Extract the (X, Y) coordinate from the center of the cell holding the provided text.  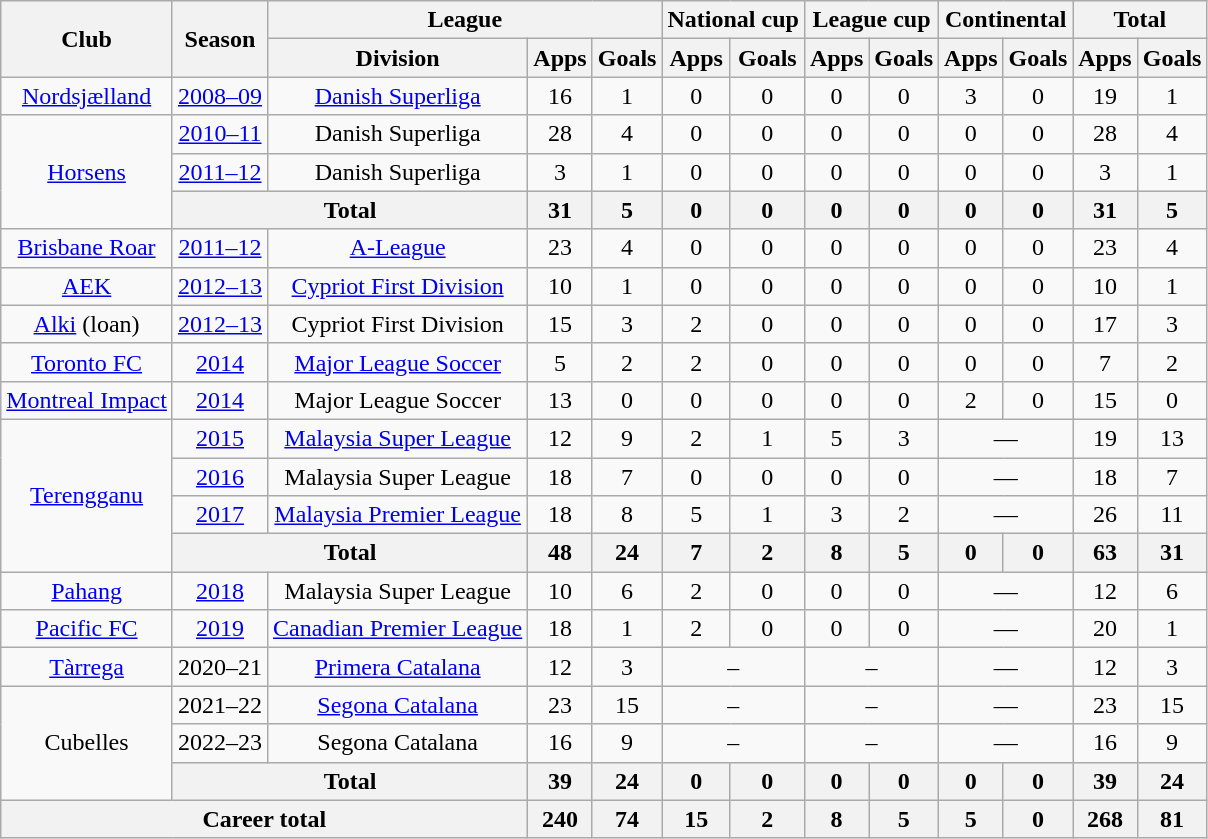
Tàrrega (87, 667)
Primera Catalana (397, 667)
240 (560, 819)
20 (1105, 629)
2010–11 (220, 134)
Season (220, 39)
63 (1105, 553)
2022–23 (220, 743)
74 (627, 819)
Pacific FC (87, 629)
Career total (264, 819)
26 (1105, 515)
Cubelles (87, 743)
2019 (220, 629)
2017 (220, 515)
A-League (397, 248)
268 (1105, 819)
2015 (220, 438)
Continental (1006, 20)
48 (560, 553)
Canadian Premier League (397, 629)
Brisbane Roar (87, 248)
Alki (loan) (87, 324)
Horsens (87, 172)
League (464, 20)
2018 (220, 591)
Toronto FC (87, 362)
Nordsjælland (87, 96)
League cup (871, 20)
2008–09 (220, 96)
National cup (733, 20)
2021–22 (220, 705)
Montreal Impact (87, 400)
Division (397, 58)
2020–21 (220, 667)
11 (1172, 515)
Malaysia Premier League (397, 515)
Pahang (87, 591)
2016 (220, 477)
Club (87, 39)
AEK (87, 286)
Terengganu (87, 495)
17 (1105, 324)
81 (1172, 819)
